Output the (x, y) coordinate of the center of the cell containing the given text.  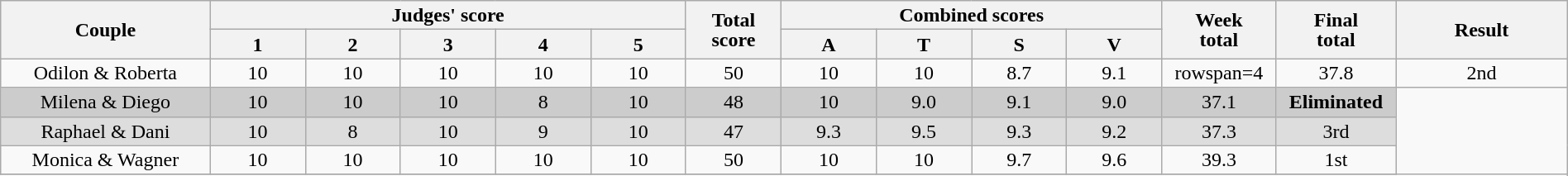
Couple (106, 30)
9.6 (1115, 160)
A (829, 45)
Odilon & Roberta (106, 73)
rowspan=4 (1219, 73)
39.3 (1219, 160)
Monica & Wagner (106, 160)
1 (258, 45)
Result (1482, 30)
9.2 (1115, 131)
Combined scores (971, 15)
37.1 (1219, 102)
Eliminated (1336, 102)
Weektotal (1219, 30)
48 (733, 102)
9 (543, 131)
T (925, 45)
V (1115, 45)
Raphael & Dani (106, 131)
2 (352, 45)
3rd (1336, 131)
Finaltotal (1336, 30)
Judges' score (448, 15)
Milena & Diego (106, 102)
8.7 (1019, 73)
9.5 (925, 131)
3 (448, 45)
9.7 (1019, 160)
37.3 (1219, 131)
47 (733, 131)
1st (1336, 160)
37.8 (1336, 73)
4 (543, 45)
Totalscore (733, 30)
S (1019, 45)
2nd (1482, 73)
5 (638, 45)
